Output the [x, y] coordinate of the center of the cell containing the given text.  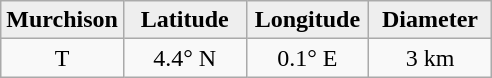
Diameter [430, 20]
Murchison [62, 20]
4.4° N [184, 58]
3 km [430, 58]
0.1° E [308, 58]
Latitude [184, 20]
Longitude [308, 20]
T [62, 58]
